Determine the (X, Y) coordinate at the center of the cell enclosing the given text.  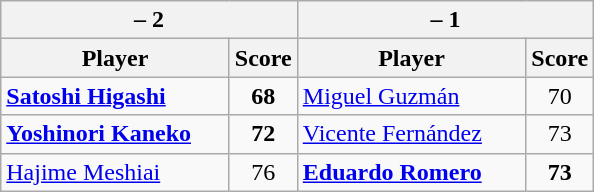
76 (263, 172)
– 2 (150, 20)
72 (263, 134)
68 (263, 96)
Hajime Meshiai (116, 172)
Miguel Guzmán (412, 96)
– 1 (446, 20)
Yoshinori Kaneko (116, 134)
70 (560, 96)
Vicente Fernández (412, 134)
Eduardo Romero (412, 172)
Satoshi Higashi (116, 96)
